Determine the (x, y) coordinate at the center of the cell enclosing the given text.  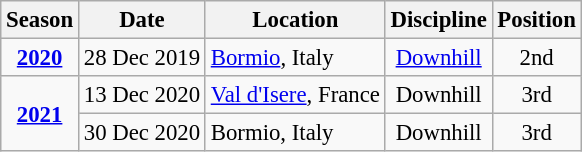
Location (295, 20)
30 Dec 2020 (142, 133)
2nd (536, 58)
2020 (40, 58)
Position (536, 20)
13 Dec 2020 (142, 95)
Discipline (438, 20)
Season (40, 20)
Date (142, 20)
2021 (40, 114)
28 Dec 2019 (142, 58)
Val d'Isere, France (295, 95)
